Find where the given text appears and provide that cell's center as [x, y] coordinate. 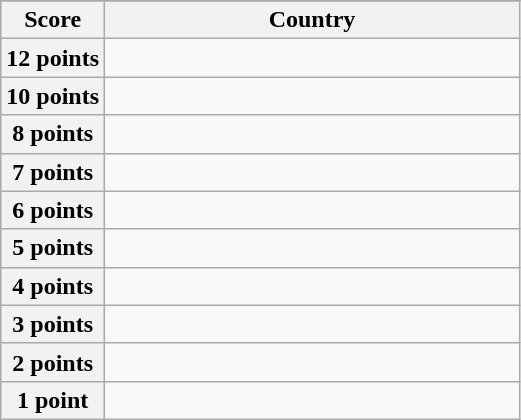
Country [312, 20]
7 points [53, 172]
5 points [53, 248]
6 points [53, 210]
2 points [53, 362]
8 points [53, 134]
10 points [53, 96]
12 points [53, 58]
3 points [53, 324]
Score [53, 20]
4 points [53, 286]
1 point [53, 400]
